Capture the cell that displays the provided text and extract its [x, y] central coordinate. 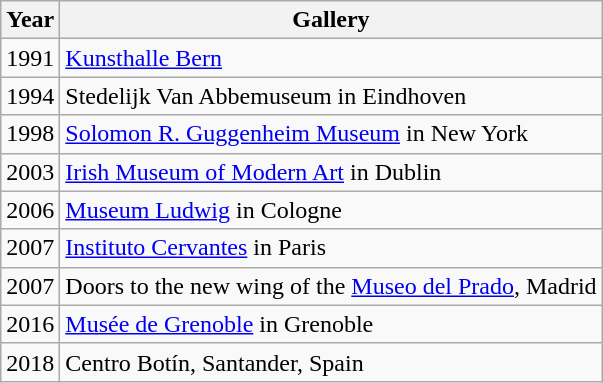
2016 [30, 324]
Museum Ludwig in Cologne [331, 210]
2006 [30, 210]
1994 [30, 96]
Instituto Cervantes in Paris [331, 248]
2003 [30, 172]
Gallery [331, 20]
Irish Museum of Modern Art in Dublin [331, 172]
Stedelijk Van Abbemuseum in Eindhoven [331, 96]
Doors to the new wing of the Museo del Prado, Madrid [331, 286]
Musée de Grenoble in Grenoble [331, 324]
2018 [30, 362]
Year [30, 20]
Centro Botín, Santander, Spain [331, 362]
Solomon R. Guggenheim Museum in New York [331, 134]
Kunsthalle Bern [331, 58]
1991 [30, 58]
1998 [30, 134]
